Output the (x, y) coordinate of the center of the cell containing the given text.  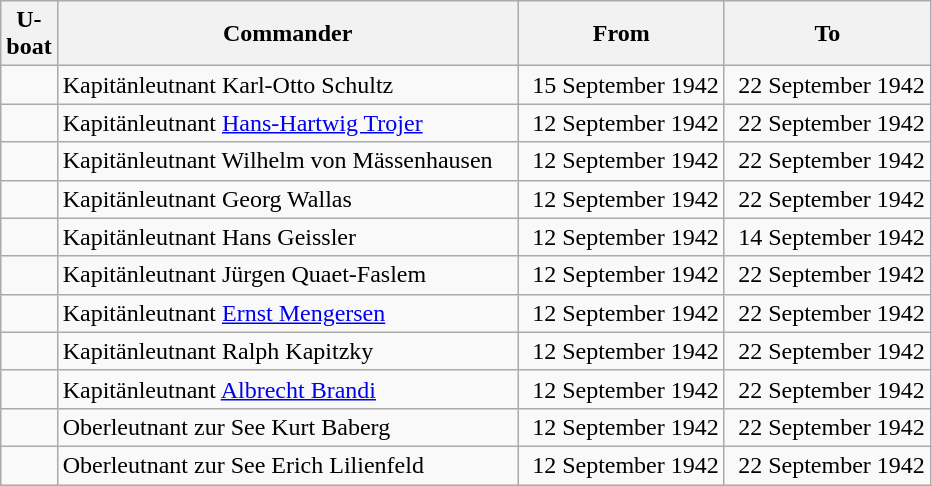
Kapitänleutnant Karl-Otto Schultz (288, 85)
Commander (288, 34)
Oberleutnant zur See Erich Lilienfeld (288, 465)
Kapitänleutnant Ralph Kapitzky (288, 351)
14 September 1942 (827, 237)
Kapitänleutnant Hans-Hartwig Trojer (288, 123)
U-boat (29, 34)
To (827, 34)
15 September 1942 (621, 85)
Oberleutnant zur See Kurt Baberg (288, 427)
Kapitänleutnant Hans Geissler (288, 237)
Kapitänleutnant Wilhelm von Mässenhausen (288, 161)
From (621, 34)
Kapitänleutnant Georg Wallas (288, 199)
Kapitänleutnant Jürgen Quaet-Faslem (288, 275)
Kapitänleutnant Albrecht Brandi (288, 389)
Kapitänleutnant Ernst Mengersen (288, 313)
